Determine the (x, y) coordinate at the center of the cell enclosing the given text.  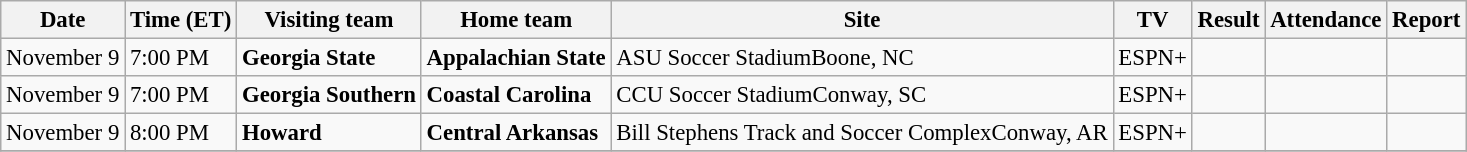
TV (1152, 20)
Attendance (1326, 20)
Site (862, 20)
Georgia State (330, 58)
Appalachian State (516, 58)
Result (1228, 20)
Howard (330, 133)
Coastal Carolina (516, 95)
Bill Stephens Track and Soccer ComplexConway, AR (862, 133)
Georgia Southern (330, 95)
Report (1426, 20)
ASU Soccer StadiumBoone, NC (862, 58)
Central Arkansas (516, 133)
Home team (516, 20)
Time (ET) (181, 20)
8:00 PM (181, 133)
Date (63, 20)
CCU Soccer StadiumConway, SC (862, 95)
Visiting team (330, 20)
